Capture the cell that displays the provided text and extract its (X, Y) central coordinate. 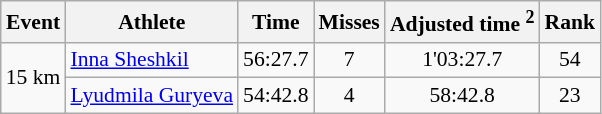
Adjusted time 2 (462, 22)
7 (350, 60)
1'03:27.7 (462, 60)
Athlete (152, 22)
Time (276, 22)
Event (34, 22)
Inna Sheshkil (152, 60)
56:27.7 (276, 60)
23 (570, 96)
54 (570, 60)
Lyudmila Guryeva (152, 96)
54:42.8 (276, 96)
Rank (570, 22)
58:42.8 (462, 96)
Misses (350, 22)
15 km (34, 78)
4 (350, 96)
